Capture the cell that displays the provided text and extract its (X, Y) central coordinate. 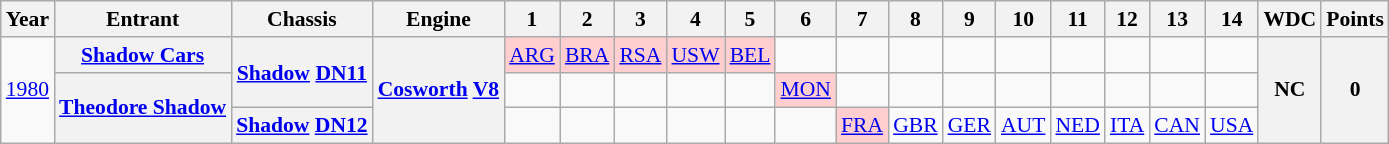
4 (695, 19)
Points (1355, 19)
Theodore Shadow (142, 108)
8 (916, 19)
1980 (28, 90)
ITA (1127, 126)
Engine (438, 19)
MON (806, 90)
11 (1077, 19)
NC (1290, 90)
RSA (640, 55)
FRA (862, 126)
Entrant (142, 19)
BRA (588, 55)
1 (532, 19)
9 (970, 19)
13 (1177, 19)
Shadow DN11 (302, 72)
GER (970, 126)
BEL (750, 55)
6 (806, 19)
WDC (1290, 19)
Chassis (302, 19)
NED (1077, 126)
GBR (916, 126)
CAN (1177, 126)
ARG (532, 55)
10 (1023, 19)
Cosworth V8 (438, 90)
12 (1127, 19)
2 (588, 19)
Year (28, 19)
7 (862, 19)
5 (750, 19)
0 (1355, 90)
Shadow Cars (142, 55)
USW (695, 55)
14 (1232, 19)
USA (1232, 126)
3 (640, 19)
Shadow DN12 (302, 126)
AUT (1023, 126)
